Output the [X, Y] coordinate of the center of the cell containing the given text.  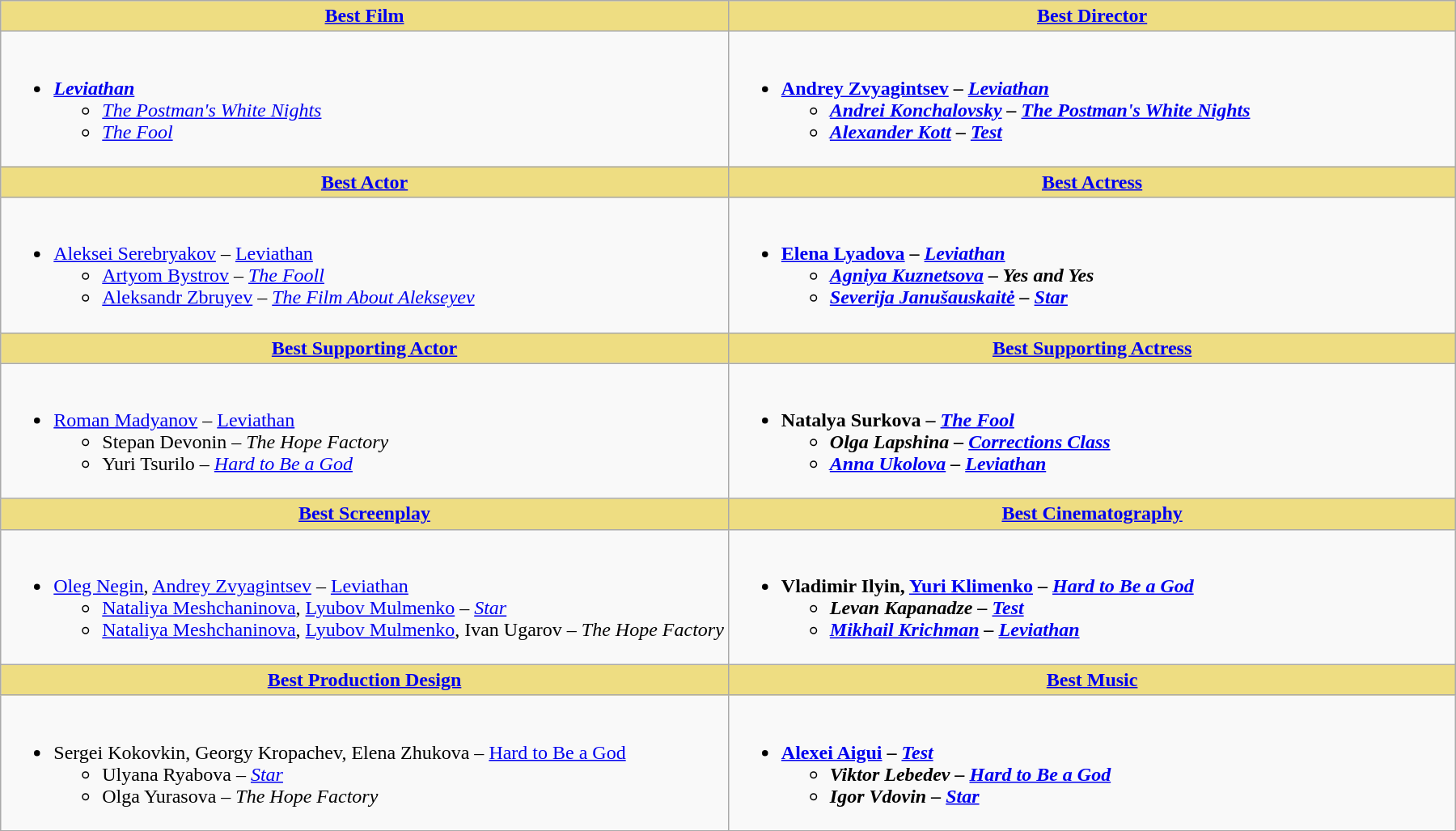
Best Cinematography [1092, 514]
Roman Madyanov – LeviathanStepan Devonin – The Hope FactoryYuri Tsurilo – Hard to Be a God [365, 430]
Best Supporting Actor [365, 348]
Alexei Aigui – TestViktor Lebedev – Hard to Be a GodIgor Vdovin – Star [1092, 762]
Best Director [1092, 16]
LeviathanThe Postman's White NightsThe Fool [365, 99]
Best Supporting Actress [1092, 348]
Best Screenplay [365, 514]
Aleksei Serebryakov – LeviathanArtyom Bystrov – The FoollAleksandr Zbruyev – The Film About Alekseyev [365, 265]
Natalya Surkova – The FoolOlga Lapshina – Corrections ClassAnna Ukolova – Leviathan [1092, 430]
Elena Lyadova – LeviathanAgniya Kuznetsova – Yes and YesSeverija Janušauskaitė – Star [1092, 265]
Best Production Design [365, 680]
Best Actress [1092, 182]
Sergei Kokovkin, Georgy Kropachev, Elena Zhukova – Hard to Be a GodUlyana Ryabova – StarOlga Yurasova – The Hope Factory [365, 762]
Best Actor [365, 182]
Andrey Zvyagintsev – LeviathanAndrei Konchalovsky – The Postman's White NightsAlexander Kott – Test [1092, 99]
Vladimir Ilyin, Yuri Klimenko – Hard to Be a GodLevan Kapanadze – TestMikhail Krichman – Leviathan [1092, 597]
Best Music [1092, 680]
Best Film [365, 16]
